Extract the [x, y] coordinate from the center of the cell holding the provided text.  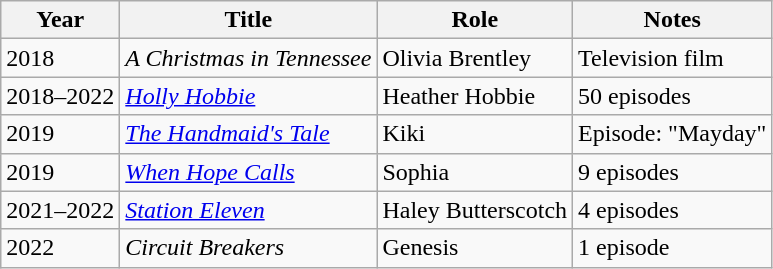
A Christmas in Tennessee [248, 58]
Television film [672, 58]
Circuit Breakers [248, 248]
Sophia [475, 172]
Role [475, 20]
Heather Hobbie [475, 96]
2018–2022 [60, 96]
2022 [60, 248]
Olivia Brentley [475, 58]
9 episodes [672, 172]
Title [248, 20]
Kiki [475, 134]
Year [60, 20]
Station Eleven [248, 210]
Notes [672, 20]
When Hope Calls [248, 172]
Genesis [475, 248]
Haley Butterscotch [475, 210]
2021–2022 [60, 210]
The Handmaid's Tale [248, 134]
50 episodes [672, 96]
Episode: "Mayday" [672, 134]
2018 [60, 58]
4 episodes [672, 210]
Holly Hobbie [248, 96]
1 episode [672, 248]
